Output the (X, Y) coordinate of the center of the cell containing the given text.  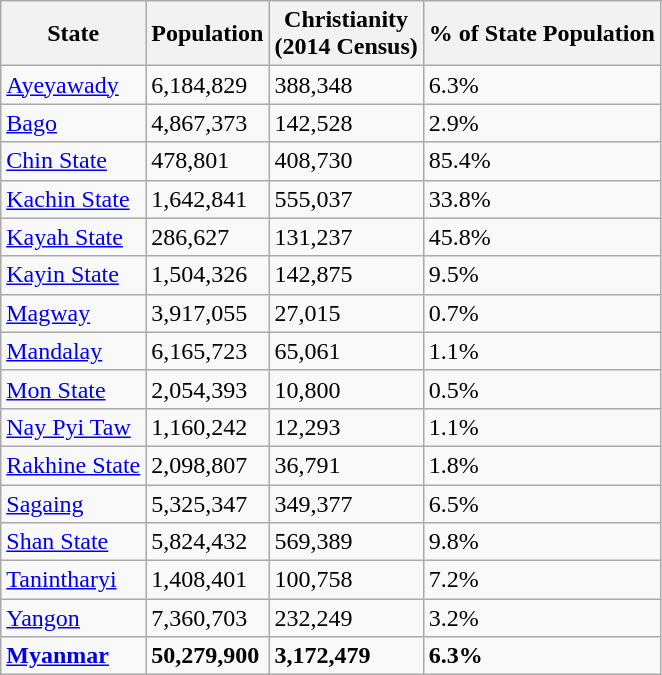
Kayin State (74, 275)
27,015 (346, 313)
Mon State (74, 389)
65,061 (346, 351)
6,184,829 (208, 85)
142,875 (346, 275)
5,325,347 (208, 503)
232,249 (346, 618)
33.8% (542, 199)
1,160,242 (208, 427)
100,758 (346, 580)
12,293 (346, 427)
408,730 (346, 161)
3,172,479 (346, 656)
0.7% (542, 313)
7.2% (542, 580)
1.8% (542, 465)
Tanintharyi (74, 580)
Magway (74, 313)
1,504,326 (208, 275)
555,037 (346, 199)
10,800 (346, 389)
2,054,393 (208, 389)
142,528 (346, 123)
Chin State (74, 161)
Ayeyawady (74, 85)
6.5% (542, 503)
36,791 (346, 465)
388,348 (346, 85)
Sagaing (74, 503)
9.5% (542, 275)
3,917,055 (208, 313)
State (74, 34)
Myanmar (74, 656)
569,389 (346, 542)
131,237 (346, 237)
Rakhine State (74, 465)
Mandalay (74, 351)
Shan State (74, 542)
Bago (74, 123)
Yangon (74, 618)
1,408,401 (208, 580)
478,801 (208, 161)
45.8% (542, 237)
Population (208, 34)
9.8% (542, 542)
0.5% (542, 389)
6,165,723 (208, 351)
2.9% (542, 123)
349,377 (346, 503)
85.4% (542, 161)
Christianity(2014 Census) (346, 34)
5,824,432 (208, 542)
% of State Population (542, 34)
50,279,900 (208, 656)
Nay Pyi Taw (74, 427)
Kachin State (74, 199)
3.2% (542, 618)
4,867,373 (208, 123)
7,360,703 (208, 618)
Kayah State (74, 237)
1,642,841 (208, 199)
286,627 (208, 237)
2,098,807 (208, 465)
